Determine the [x, y] coordinate at the center of the cell enclosing the given text.  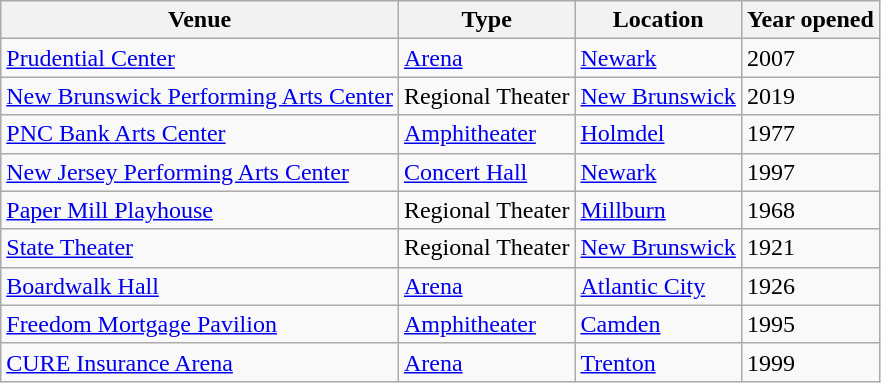
Trenton [658, 362]
New Brunswick Performing Arts Center [200, 96]
Atlantic City [658, 286]
1977 [810, 134]
Venue [200, 20]
Type [486, 20]
Prudential Center [200, 58]
PNC Bank Arts Center [200, 134]
Paper Mill Playhouse [200, 210]
Boardwalk Hall [200, 286]
State Theater [200, 248]
Location [658, 20]
1997 [810, 172]
New Jersey Performing Arts Center [200, 172]
Concert Hall [486, 172]
Millburn [658, 210]
2007 [810, 58]
2019 [810, 96]
Holmdel [658, 134]
1968 [810, 210]
CURE Insurance Arena [200, 362]
Year opened [810, 20]
1926 [810, 286]
Camden [658, 324]
1995 [810, 324]
1921 [810, 248]
1999 [810, 362]
Freedom Mortgage Pavilion [200, 324]
